Find where the given text appears and provide that cell's center as (x, y) coordinate. 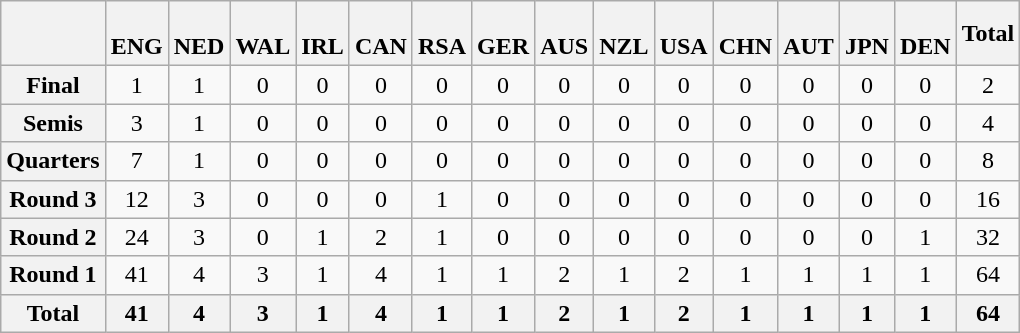
7 (136, 161)
IRL (323, 34)
32 (988, 237)
Round 1 (53, 275)
NZL (624, 34)
DEN (925, 34)
Quarters (53, 161)
Round 3 (53, 199)
CAN (380, 34)
16 (988, 199)
JPN (866, 34)
12 (136, 199)
Semis (53, 123)
24 (136, 237)
WAL (263, 34)
8 (988, 161)
GER (504, 34)
CHN (745, 34)
AUT (809, 34)
Round 2 (53, 237)
NED (199, 34)
AUS (564, 34)
ENG (136, 34)
USA (684, 34)
RSA (442, 34)
Final (53, 85)
